Extract the [x, y] coordinate from the center of the cell holding the provided text.  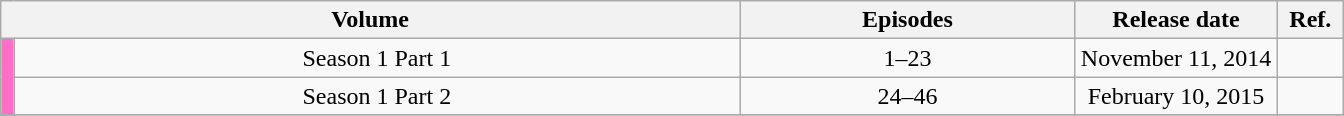
Episodes [908, 20]
Release date [1176, 20]
February 10, 2015 [1176, 96]
Season 1 Part 2 [376, 96]
Ref. [1310, 20]
November 11, 2014 [1176, 58]
24–46 [908, 96]
Season 1 Part 1 [376, 58]
Volume [370, 20]
1–23 [908, 58]
